Scan for the cell matching the given text and deliver its (x, y) coordinate at center. 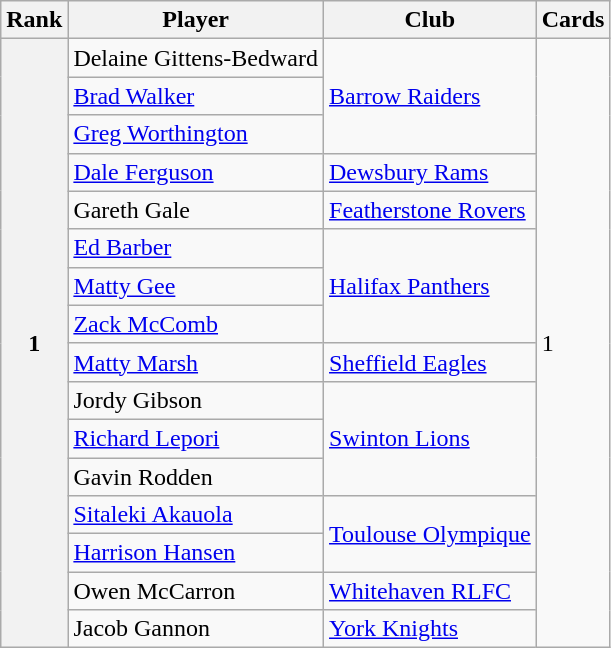
Sitaleki Akauola (196, 515)
Whitehaven RLFC (430, 591)
Owen McCarron (196, 591)
Swinton Lions (430, 438)
Zack McComb (196, 324)
Cards (573, 20)
Jacob Gannon (196, 629)
Jordy Gibson (196, 400)
Halifax Panthers (430, 286)
Greg Worthington (196, 134)
Ed Barber (196, 248)
Gareth Gale (196, 210)
Dale Ferguson (196, 172)
Gavin Rodden (196, 477)
Matty Gee (196, 286)
Player (196, 20)
Barrow Raiders (430, 96)
Delaine Gittens-Bedward (196, 58)
Dewsbury Rams (430, 172)
York Knights (430, 629)
Club (430, 20)
Richard Lepori (196, 438)
Brad Walker (196, 96)
Sheffield Eagles (430, 362)
Rank (34, 20)
Featherstone Rovers (430, 210)
Toulouse Olympique (430, 534)
Matty Marsh (196, 362)
Harrison Hansen (196, 553)
